From the cell containing the given text, extract its center point as (X, Y) coordinate. 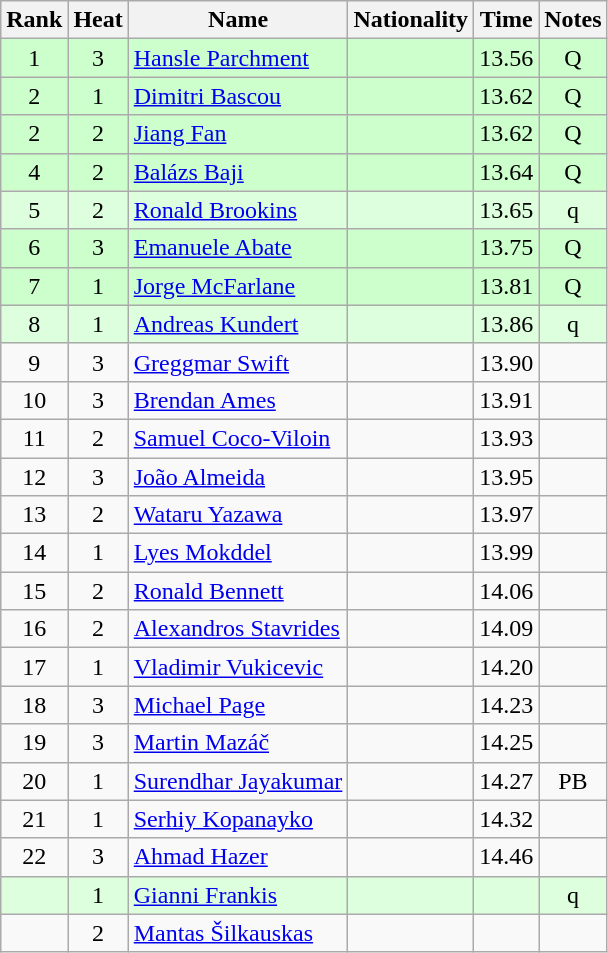
6 (34, 248)
14.06 (506, 591)
13.90 (506, 362)
13.93 (506, 438)
Notes (573, 20)
13.97 (506, 515)
Mantas Šilkauskas (238, 933)
Nationality (411, 20)
14.23 (506, 705)
Ronald Brookins (238, 210)
21 (34, 819)
16 (34, 629)
João Almeida (238, 477)
Hansle Parchment (238, 58)
11 (34, 438)
10 (34, 400)
13.95 (506, 477)
14.25 (506, 743)
Lyes Mokddel (238, 553)
Time (506, 20)
Jorge McFarlane (238, 286)
13.91 (506, 400)
Gianni Frankis (238, 895)
13.64 (506, 172)
17 (34, 667)
Surendhar Jayakumar (238, 781)
13.75 (506, 248)
Serhiy Kopanayko (238, 819)
Vladimir Vukicevic (238, 667)
13.56 (506, 58)
4 (34, 172)
Samuel Coco-Viloin (238, 438)
14.20 (506, 667)
Andreas Kundert (238, 324)
19 (34, 743)
5 (34, 210)
18 (34, 705)
8 (34, 324)
14.46 (506, 857)
14 (34, 553)
15 (34, 591)
14.09 (506, 629)
Dimitri Bascou (238, 96)
Rank (34, 20)
Heat (98, 20)
7 (34, 286)
Greggmar Swift (238, 362)
9 (34, 362)
13.86 (506, 324)
Michael Page (238, 705)
Jiang Fan (238, 134)
Ronald Bennett (238, 591)
13.81 (506, 286)
13.65 (506, 210)
Ahmad Hazer (238, 857)
Martin Mazáč (238, 743)
20 (34, 781)
14.27 (506, 781)
Wataru Yazawa (238, 515)
Emanuele Abate (238, 248)
14.32 (506, 819)
Alexandros Stavrides (238, 629)
Balázs Baji (238, 172)
22 (34, 857)
13 (34, 515)
13.99 (506, 553)
Name (238, 20)
12 (34, 477)
Brendan Ames (238, 400)
PB (573, 781)
